Search for the cell housing the specified text and yield its (X, Y) center coordinate. 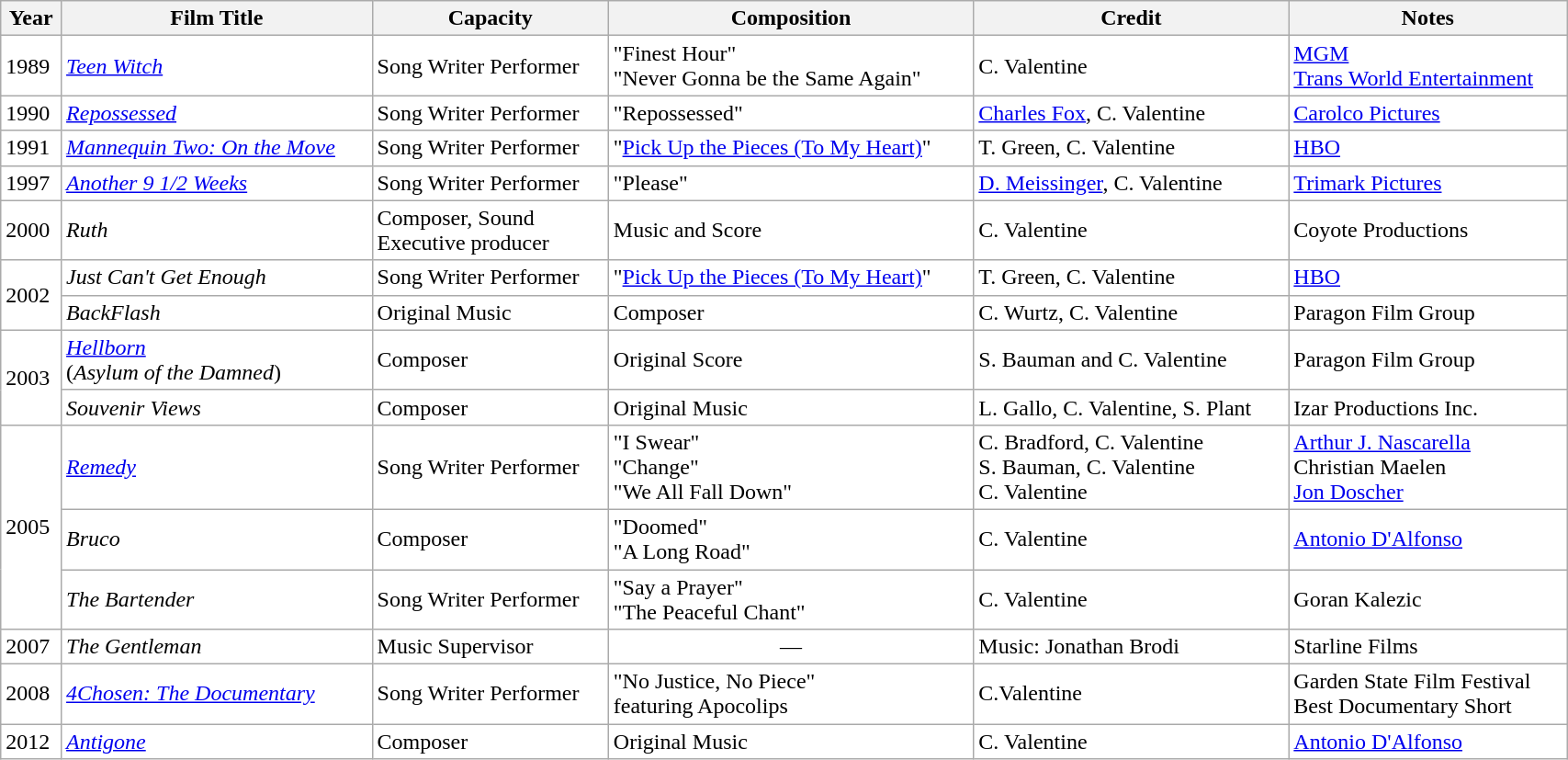
Ruth (217, 230)
Year (31, 18)
2002 (31, 295)
2000 (31, 230)
Souvenir Views (217, 407)
4Chosen: The Documentary (217, 695)
"Finest Hour" "Never Gonna be the Same Again" (791, 66)
Repossessed (217, 113)
Composition (791, 18)
C. Bradford, C. Valentine S. Bauman, C. Valentine C. Valentine (1132, 467)
Another 9 1/2 Weeks (217, 183)
Goran Kalezic (1427, 599)
"I Swear" "Change" "We All Fall Down" (791, 467)
D. Meissinger, C. Valentine (1132, 183)
Mannequin Two: On the Move (217, 148)
Carolco Pictures (1427, 113)
Capacity (491, 18)
Credit (1132, 18)
Music: Jonathan Brodi (1132, 647)
2008 (31, 695)
Coyote Productions (1427, 230)
2005 (31, 527)
2003 (31, 377)
Trimark Pictures (1427, 183)
Bruco (217, 539)
"Say a Prayer" "The Peaceful Chant" (791, 599)
C.Valentine (1132, 695)
Antigone (217, 742)
Original Score (791, 360)
Izar Productions Inc. (1427, 407)
"Repossessed" (791, 113)
1991 (31, 148)
S. Bauman and C. Valentine (1132, 360)
"Doomed" "A Long Road" (791, 539)
Just Can't Get Enough (217, 278)
C. Wurtz, C. Valentine (1132, 312)
MGM Trans World Entertainment (1427, 66)
1990 (31, 113)
Composer, Sound Executive producer (491, 230)
Film Title (217, 18)
1989 (31, 66)
Hellborn (Asylum of the Damned) (217, 360)
"Please" (791, 183)
BackFlash (217, 312)
— (791, 647)
"No Justice, No Piece" featuring Apocolips (791, 695)
Garden State Film Festival Best Documentary Short (1427, 695)
2007 (31, 647)
Remedy (217, 467)
1997 (31, 183)
Music Supervisor (491, 647)
Charles Fox, C. Valentine (1132, 113)
L. Gallo, C. Valentine, S. Plant (1132, 407)
The Gentleman (217, 647)
The Bartender (217, 599)
Starline Films (1427, 647)
2012 (31, 742)
Teen Witch (217, 66)
Notes (1427, 18)
Arthur J. Nascarella Christian Maelen Jon Doscher (1427, 467)
Music and Score (791, 230)
